From the cell containing the given text, extract its center point as [X, Y] coordinate. 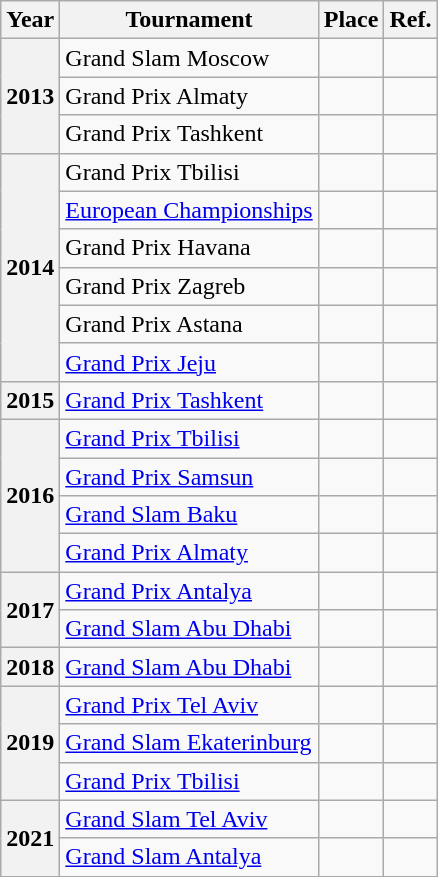
Grand Slam Tel Aviv [189, 819]
Grand Slam Baku [189, 515]
Grand Prix Antalya [189, 591]
2016 [30, 495]
Grand Slam Ekaterinburg [189, 743]
Place [351, 20]
2014 [30, 267]
Grand Slam Moscow [189, 58]
2015 [30, 400]
2018 [30, 667]
Grand Prix Samsun [189, 477]
Grand Prix Astana [189, 324]
Grand Prix Tel Aviv [189, 705]
2021 [30, 838]
Grand Prix Jeju [189, 362]
Grand Slam Antalya [189, 857]
2013 [30, 96]
Tournament [189, 20]
2019 [30, 743]
Grand Prix Zagreb [189, 286]
Year [30, 20]
2017 [30, 610]
Ref. [410, 20]
European Championships [189, 210]
Grand Prix Havana [189, 248]
